Locate the cell with the specified text and output its [X, Y] center coordinate. 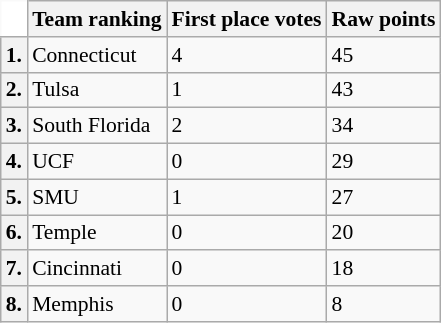
18 [384, 269]
4 [247, 55]
Raw points [384, 19]
27 [384, 197]
Memphis [96, 304]
8. [14, 304]
UCF [96, 162]
Tulsa [96, 90]
3. [14, 126]
43 [384, 90]
2 [247, 126]
First place votes [247, 19]
7. [14, 269]
6. [14, 233]
45 [384, 55]
4. [14, 162]
8 [384, 304]
2. [14, 90]
South Florida [96, 126]
34 [384, 126]
SMU [96, 197]
5. [14, 197]
Team ranking [96, 19]
Cincinnati [96, 269]
20 [384, 233]
1. [14, 55]
Temple [96, 233]
Connecticut [96, 55]
29 [384, 162]
